Provide the (X, Y) coordinate of the cell's center where the given text is located.  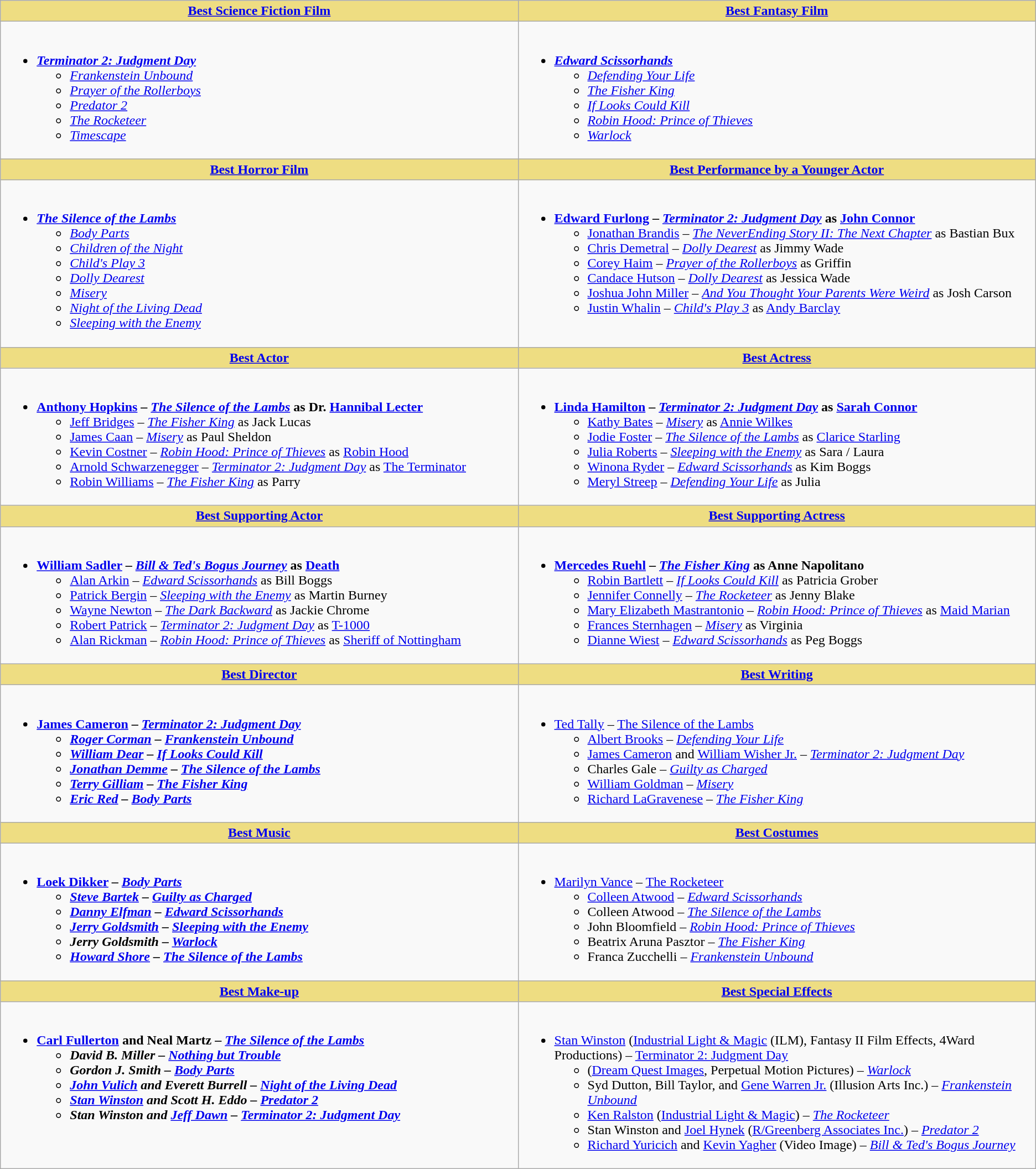
Best Make-up (259, 991)
Best Music (259, 832)
Edward ScissorhandsDefending Your LifeThe Fisher KingIf Looks Could KillRobin Hood: Prince of ThievesWarlock (777, 90)
Best Fantasy Film (777, 11)
Best Actor (259, 358)
Best Supporting Actor (259, 516)
Best Director (259, 674)
Best Writing (777, 674)
Best Supporting Actress (777, 516)
Terminator 2: Judgment DayFrankenstein UnboundPrayer of the RollerboysPredator 2The RocketeerTimescape (259, 90)
Best Performance by a Younger Actor (777, 169)
Best Horror Film (259, 169)
Best Costumes (777, 832)
Best Special Effects (777, 991)
The Silence of the LambsBody PartsChildren of the NightChild's Play 3Dolly DearestMiseryNight of the Living DeadSleeping with the Enemy (259, 263)
Best Science Fiction Film (259, 11)
Best Actress (777, 358)
